Identify which cell holds the provided text, then report its [x, y] central coordinate. 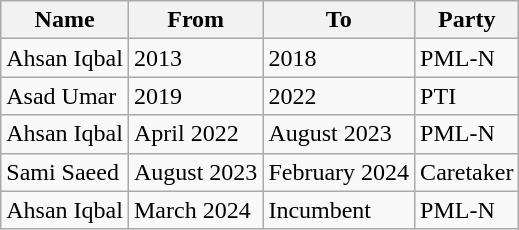
2022 [339, 96]
March 2024 [195, 210]
February 2024 [339, 172]
Asad Umar [65, 96]
Party [467, 20]
2019 [195, 96]
2018 [339, 58]
Caretaker [467, 172]
Sami Saeed [65, 172]
Incumbent [339, 210]
2013 [195, 58]
April 2022 [195, 134]
From [195, 20]
PTI [467, 96]
To [339, 20]
Name [65, 20]
